Identify which cell holds the provided text, then report its [X, Y] central coordinate. 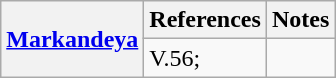
Notes [300, 20]
V.56; [206, 58]
References [206, 20]
Markandeya [72, 39]
